Capture the cell that displays the provided text and extract its (x, y) central coordinate. 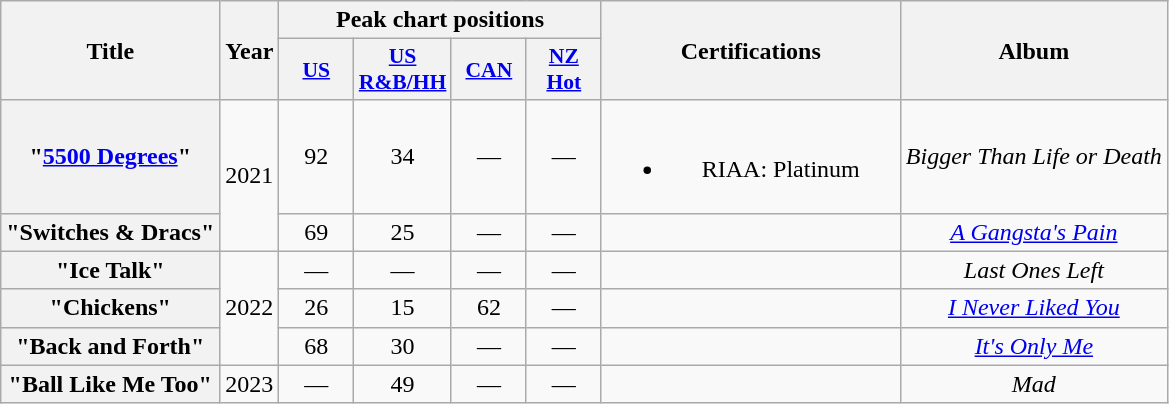
Bigger Than Life or Death (1034, 156)
69 (316, 232)
Certifications (750, 50)
2021 (250, 176)
26 (316, 308)
"Chickens" (110, 308)
Album (1034, 50)
"5500 Degrees" (110, 156)
68 (316, 346)
CAN (488, 70)
I Never Liked You (1034, 308)
Peak chart positions (440, 20)
"Back and Forth" (110, 346)
USR&B/HH (403, 70)
US (316, 70)
30 (403, 346)
34 (403, 156)
"Ball Like Me Too" (110, 384)
RIAA: Platinum (750, 156)
NZHot (564, 70)
92 (316, 156)
Title (110, 50)
It's Only Me (1034, 346)
2023 (250, 384)
"Switches & Dracs" (110, 232)
"Ice Talk" (110, 270)
Last Ones Left (1034, 270)
15 (403, 308)
A Gangsta's Pain (1034, 232)
Year (250, 50)
49 (403, 384)
Mad (1034, 384)
62 (488, 308)
25 (403, 232)
2022 (250, 308)
